Find where the given text appears and provide that cell's center as (X, Y) coordinate. 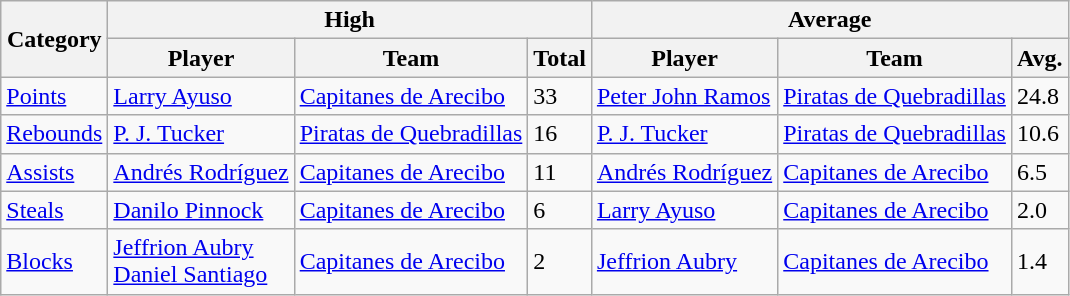
1.4 (1040, 262)
Jeffrion AubryDaniel Santiago (201, 262)
6 (560, 210)
High (350, 20)
2.0 (1040, 210)
10.6 (1040, 134)
6.5 (1040, 172)
Peter John Ramos (684, 96)
Category (54, 39)
11 (560, 172)
Jeffrion Aubry (684, 262)
Steals (54, 210)
Rebounds (54, 134)
Blocks (54, 262)
16 (560, 134)
Total (560, 58)
Average (830, 20)
24.8 (1040, 96)
33 (560, 96)
Avg. (1040, 58)
Danilo Pinnock (201, 210)
Points (54, 96)
2 (560, 262)
Assists (54, 172)
